Output the [X, Y] coordinate of the center of the cell containing the given text.  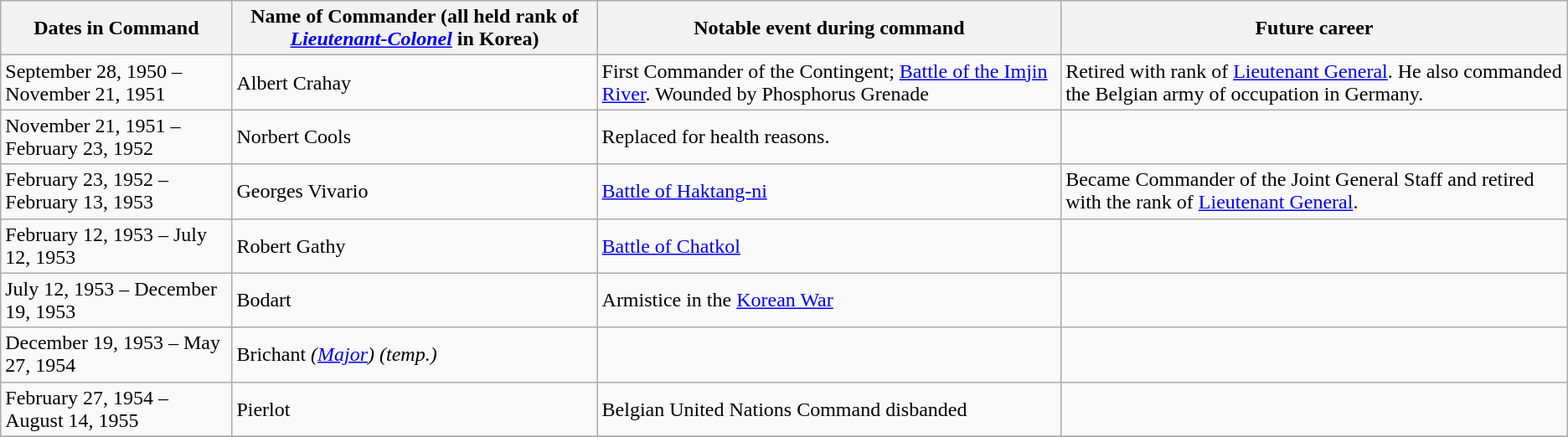
February 23, 1952 – February 13, 1953 [116, 191]
November 21, 1951 – February 23, 1952 [116, 137]
Georges Vivario [415, 191]
Notable event during command [829, 28]
Belgian United Nations Command disbanded [829, 409]
Norbert Cools [415, 137]
December 19, 1953 – May 27, 1954 [116, 355]
Name of Commander (all held rank of Lieutenant-Colonel in Korea) [415, 28]
Pierlot [415, 409]
Armistice in the Korean War [829, 300]
February 27, 1954 – August 14, 1955 [116, 409]
July 12, 1953 – December 19, 1953 [116, 300]
Replaced for health reasons. [829, 137]
Future career [1315, 28]
Albert Crahay [415, 82]
Robert Gathy [415, 246]
Battle of Haktang-ni [829, 191]
Dates in Command [116, 28]
Bodart [415, 300]
Brichant (Major) (temp.) [415, 355]
February 12, 1953 – July 12, 1953 [116, 246]
Became Commander of the Joint General Staff and retired with the rank of Lieutenant General. [1315, 191]
First Commander of the Contingent; Battle of the Imjin River. Wounded by Phosphorus Grenade [829, 82]
Retired with rank of Lieutenant General. He also commanded the Belgian army of occupation in Germany. [1315, 82]
Battle of Chatkol [829, 246]
September 28, 1950 – November 21, 1951 [116, 82]
